Extract the (x, y) coordinate from the center of the cell holding the provided text.  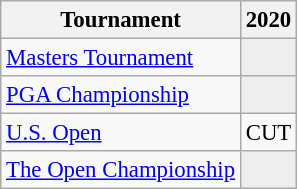
2020 (268, 20)
PGA Championship (121, 95)
CUT (268, 133)
U.S. Open (121, 133)
Masters Tournament (121, 58)
Tournament (121, 20)
The Open Championship (121, 170)
